Find where the given text appears and provide that cell's center as (x, y) coordinate. 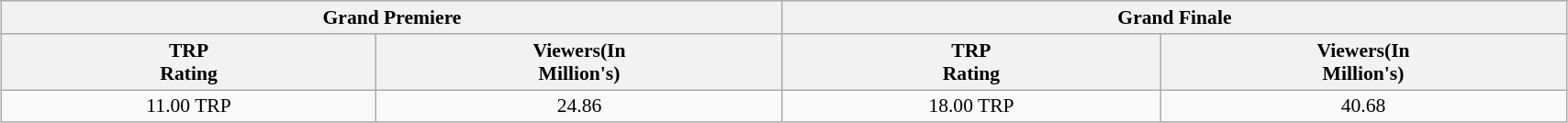
Grand Premiere (393, 17)
Grand Finale (1174, 17)
40.68 (1364, 106)
18.00 TRP (971, 106)
24.86 (580, 106)
11.00 TRP (189, 106)
